Extract the [X, Y] coordinate from the center of the cell holding the provided text.  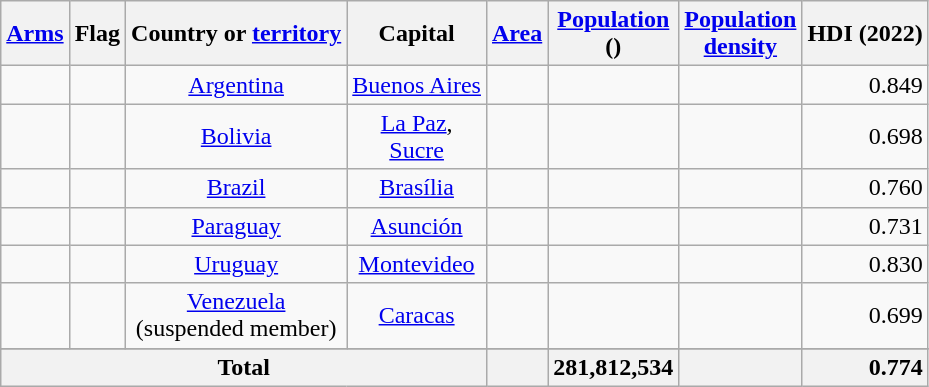
Paraguay [236, 226]
Argentina [236, 85]
Asunción [417, 226]
0.699 [865, 316]
Bolivia [236, 136]
Brazil [236, 188]
0.698 [865, 136]
0.774 [865, 367]
La Paz,Sucre [417, 136]
0.760 [865, 188]
Population() [614, 34]
281,812,534 [614, 367]
Populationdensity [740, 34]
Flag [97, 34]
Caracas [417, 316]
Buenos Aires [417, 85]
Capital [417, 34]
Venezuela(suspended member) [236, 316]
Total [244, 367]
Arms [35, 34]
Brasília [417, 188]
0.830 [865, 264]
Montevideo [417, 264]
Country or territory [236, 34]
HDI (2022) [865, 34]
Uruguay [236, 264]
0.849 [865, 85]
Area [516, 34]
0.731 [865, 226]
